Extract the [X, Y] coordinate from the center of the cell holding the provided text.  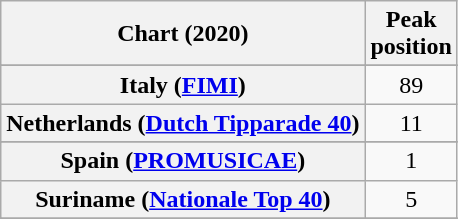
5 [411, 199]
Italy (FIMI) [183, 85]
11 [411, 123]
89 [411, 85]
Peakposition [411, 34]
Spain (PROMUSICAE) [183, 161]
Netherlands (Dutch Tipparade 40) [183, 123]
Suriname (Nationale Top 40) [183, 199]
Chart (2020) [183, 34]
1 [411, 161]
